Extract the [X, Y] coordinate from the center of the cell holding the provided text.  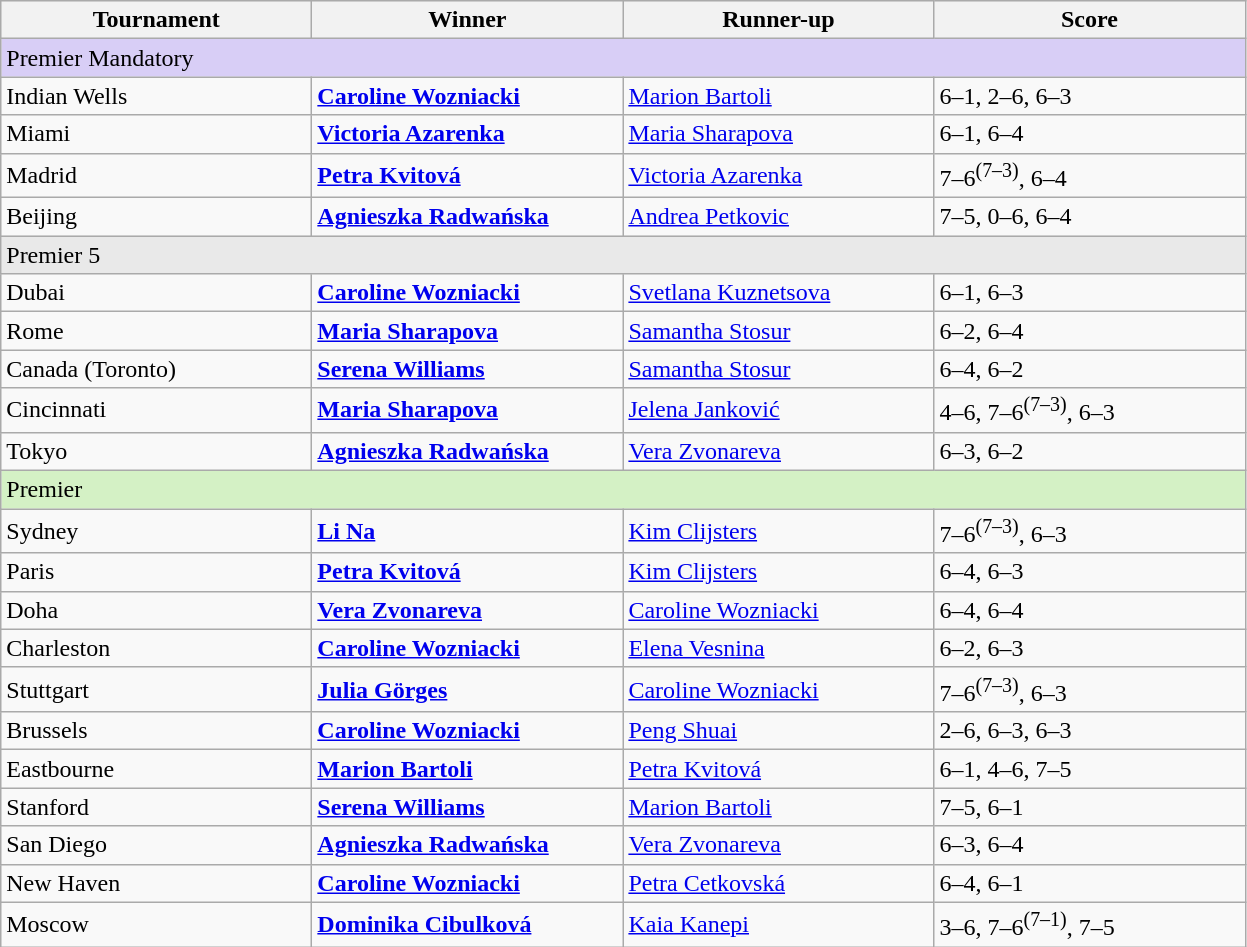
6–2, 6–4 [1090, 331]
7–5, 6–1 [1090, 807]
San Diego [156, 845]
2–6, 6–3, 6–3 [1090, 731]
Winner [468, 20]
Petra Cetkovská [778, 883]
Madrid [156, 176]
Sydney [156, 532]
Indian Wells [156, 96]
Cincinnati [156, 410]
7–6(7–3), 6–4 [1090, 176]
Elena Vesnina [778, 648]
6–1, 2–6, 6–3 [1090, 96]
6–4, 6–1 [1090, 883]
3–6, 7–6(7–1), 7–5 [1090, 924]
Premier 5 [623, 255]
Score [1090, 20]
Canada (Toronto) [156, 369]
Moscow [156, 924]
Premier Mandatory [623, 58]
Li Na [468, 532]
6–3, 6–2 [1090, 451]
6–1, 6–3 [1090, 293]
Stanford [156, 807]
Stuttgart [156, 690]
Runner-up [778, 20]
Premier [623, 489]
Rome [156, 331]
Charleston [156, 648]
Dubai [156, 293]
Brussels [156, 731]
Kaia Kanepi [778, 924]
Svetlana Kuznetsova [778, 293]
Julia Görges [468, 690]
6–4, 6–2 [1090, 369]
6–4, 6–3 [1090, 572]
6–1, 4–6, 7–5 [1090, 769]
6–4, 6–4 [1090, 610]
New Haven [156, 883]
6–3, 6–4 [1090, 845]
Beijing [156, 217]
6–2, 6–3 [1090, 648]
Tokyo [156, 451]
7–5, 0–6, 6–4 [1090, 217]
6–1, 6–4 [1090, 134]
Paris [156, 572]
Peng Shuai [778, 731]
4–6, 7–6(7–3), 6–3 [1090, 410]
Tournament [156, 20]
Miami [156, 134]
Jelena Janković [778, 410]
Eastbourne [156, 769]
Doha [156, 610]
Dominika Cibulková [468, 924]
Andrea Petkovic [778, 217]
